Output the (X, Y) coordinate of the center of the cell containing the given text.  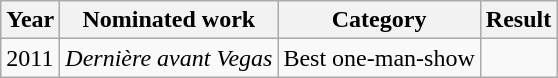
Best one-man-show (379, 58)
Nominated work (169, 20)
Category (379, 20)
Year (30, 20)
Result (518, 20)
2011 (30, 58)
Dernière avant Vegas (169, 58)
